Provide the [x, y] coordinate of the cell's center where the given text is located.  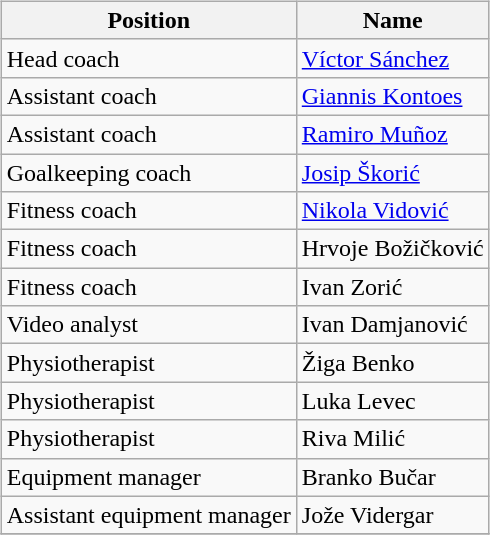
Ivan Zorić [392, 287]
Equipment manager [148, 477]
Video analyst [148, 325]
Josip Škorić [392, 173]
Giannis Kontoes [392, 96]
Jože Vidergar [392, 515]
Víctor Sánchez [392, 58]
Hrvoje Božičković [392, 249]
Ramiro Muñoz [392, 134]
Goalkeeping coach [148, 173]
Assistant equipment manager [148, 515]
Nikola Vidović [392, 211]
Ivan Damjanović [392, 325]
Head coach [148, 58]
Branko Bučar [392, 477]
Žiga Benko [392, 363]
Luka Levec [392, 401]
Position [148, 20]
Name [392, 20]
Riva Milić [392, 439]
